For the text-containing cell, return its midpoint in [X, Y] coordinate format. 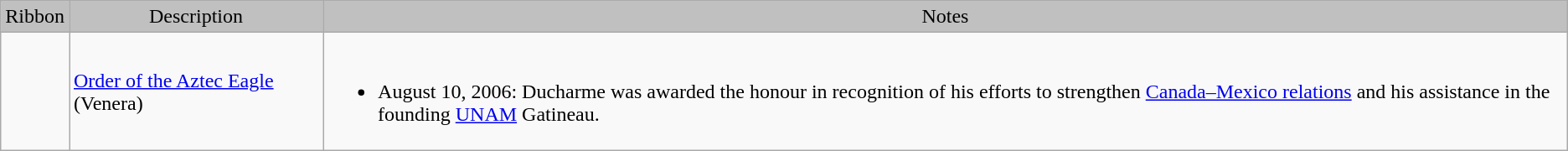
Ribbon [35, 17]
Description [196, 17]
Notes [946, 17]
Order of the Aztec Eagle (Venera) [196, 91]
